Identify which cell holds the provided text, then report its [x, y] central coordinate. 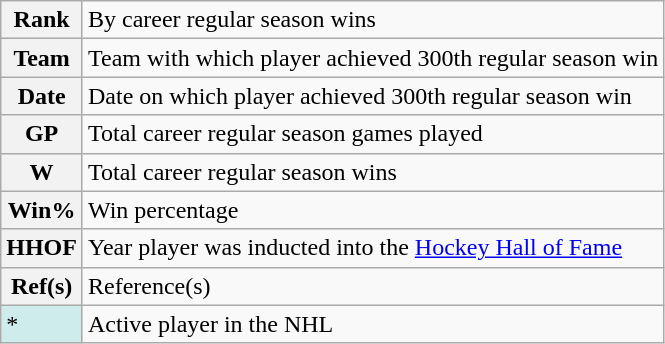
Team [42, 58]
* [42, 324]
Total career regular season games played [372, 134]
Win% [42, 210]
By career regular season wins [372, 20]
Reference(s) [372, 286]
HHOF [42, 248]
W [42, 172]
GP [42, 134]
Team with which player achieved 300th regular season win [372, 58]
Win percentage [372, 210]
Year player was inducted into the Hockey Hall of Fame [372, 248]
Active player in the NHL [372, 324]
Total career regular season wins [372, 172]
Rank [42, 20]
Date on which player achieved 300th regular season win [372, 96]
Ref(s) [42, 286]
Date [42, 96]
